Determine the (x, y) coordinate at the center of the cell enclosing the given text.  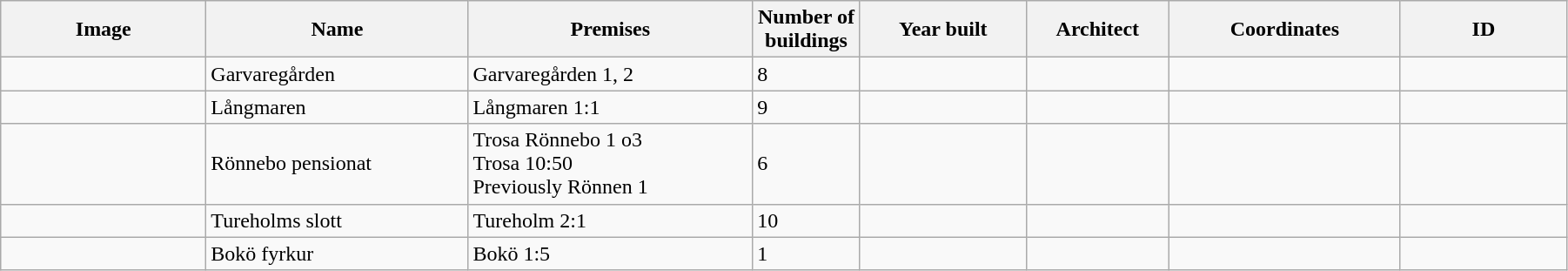
Långmaren (338, 107)
Trosa Rönnebo 1 o3Trosa 10:50Previously Rönnen 1 (611, 164)
Name (338, 30)
Garvaregården 1, 2 (611, 74)
Number ofbuildings (807, 30)
8 (807, 74)
Coordinates (1284, 30)
Garvaregården (338, 74)
Architect (1097, 30)
Långmaren 1:1 (611, 107)
10 (807, 220)
Bokö 1:5 (611, 254)
Rönnebo pensionat (338, 164)
Premises (611, 30)
9 (807, 107)
Year built (943, 30)
Tureholm 2:1 (611, 220)
1 (807, 254)
ID (1483, 30)
Bokö fyrkur (338, 254)
Image (104, 30)
6 (807, 164)
Tureholms slott (338, 220)
